Pinpoint the cell where the given text exists, returning its [x, y] midpoint coordinate. 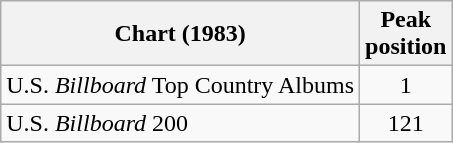
1 [406, 85]
Chart (1983) [180, 34]
U.S. Billboard Top Country Albums [180, 85]
U.S. Billboard 200 [180, 123]
121 [406, 123]
Peakposition [406, 34]
